For the text-containing cell, return its midpoint in (x, y) coordinate format. 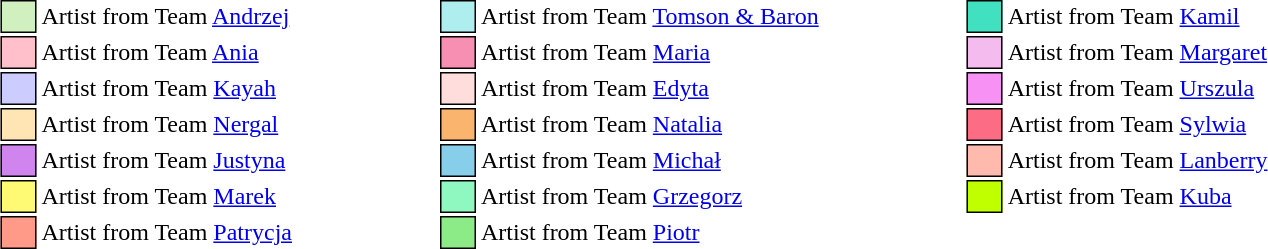
Artist from Team Natalia (650, 124)
Artist from Team Andrzej (166, 16)
Artist from Team Kayah (166, 88)
Artist from Team Tomson & Baron (650, 16)
Artist from Team Patrycja (166, 232)
Artist from Team Piotr (650, 232)
Artist from Team Edyta (650, 88)
Artist from Team Marek (166, 196)
Artist from Team Grzegorz (650, 196)
Artist from Team Michał (650, 160)
Artist from Team Maria (650, 52)
Artist from Team Ania (166, 52)
Artist from Team Nergal (166, 124)
Artist from Team Justyna (166, 160)
